Extract the [x, y] coordinate from the center of the cell holding the provided text.  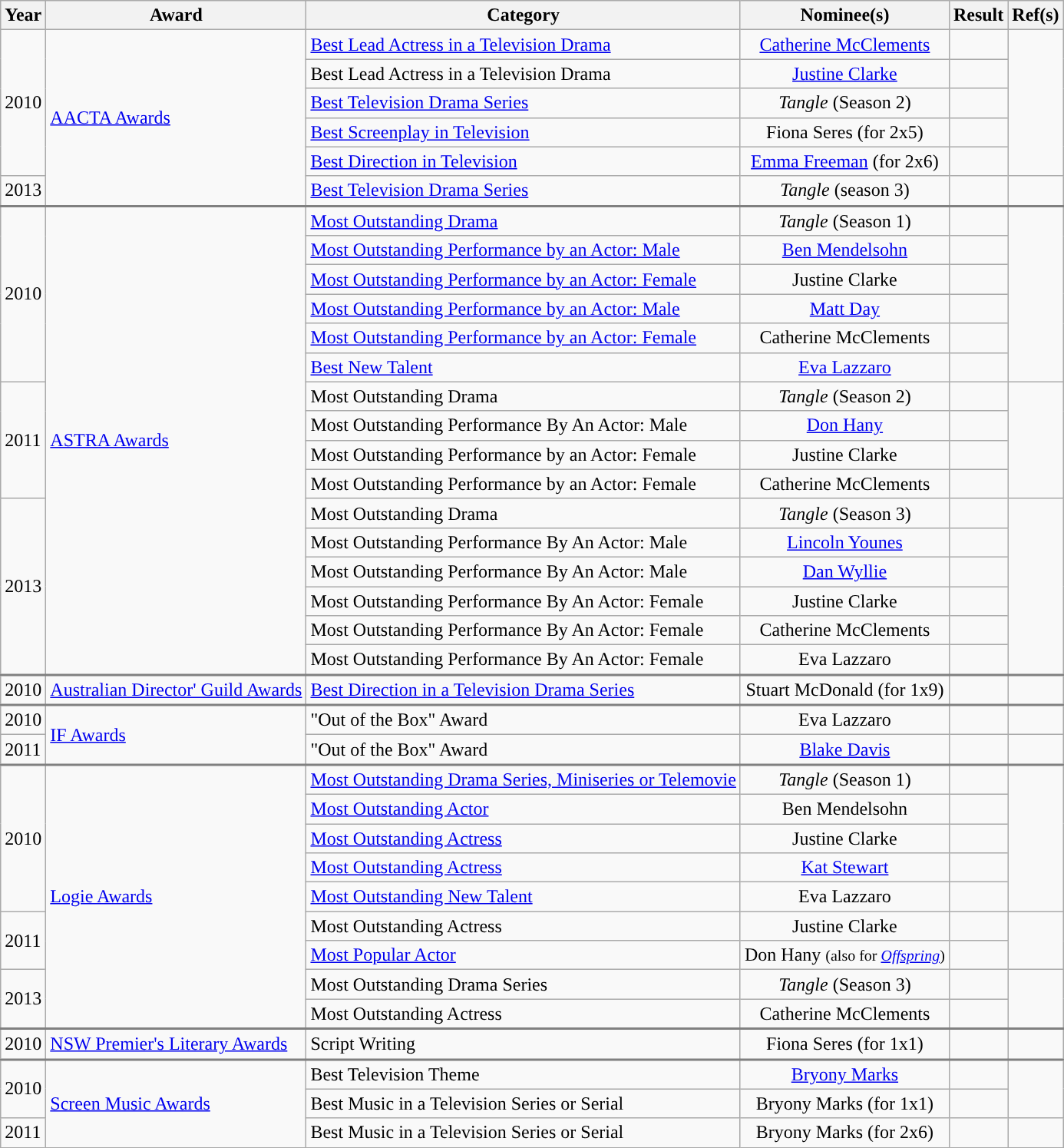
Best Direction in a Television Drama Series [524, 690]
Best Screenplay in Television [524, 132]
Year [23, 15]
Fiona Seres (for 1x1) [844, 1044]
Most Popular Actor [524, 955]
Matt Day [844, 309]
Don Hany (also for Offspring) [844, 955]
Category [524, 15]
Nominee(s) [844, 15]
Stuart McDonald (for 1x9) [844, 690]
Logie Awards [177, 897]
Result [978, 15]
Fiona Seres (for 2x5) [844, 132]
Tangle (season 3) [844, 190]
Best Direction in Television [524, 161]
Most Outstanding New Talent [524, 897]
NSW Premier's Literary Awards [177, 1044]
Screen Music Awards [177, 1103]
Most Outstanding Actor [524, 809]
Ref(s) [1036, 15]
Don Hany [844, 425]
Best New Talent [524, 367]
Script Writing [524, 1044]
Emma Freeman (for 2x6) [844, 161]
Blake Davis [844, 749]
Award [177, 15]
Bryony Marks [844, 1074]
Most Outstanding Drama Series, Miniseries or Telemovie [524, 780]
Bryony Marks (for 2x6) [844, 1133]
Best Television Theme [524, 1074]
AACTA Awards [177, 118]
Dan Wyllie [844, 571]
Australian Director' Guild Awards [177, 690]
Kat Stewart [844, 868]
IF Awards [177, 735]
Most Outstanding Drama Series [524, 984]
Bryony Marks (for 1x1) [844, 1103]
ASTRA Awards [177, 440]
Lincoln Younes [844, 542]
